Determine the (X, Y) coordinate at the center of the cell enclosing the given text.  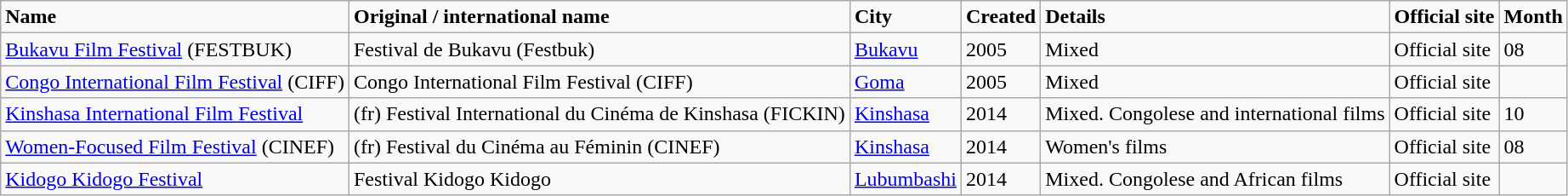
Bukavu (905, 49)
Kidogo Kidogo Festival (175, 179)
Mixed. Congolese and African films (1215, 179)
Bukavu Film Festival (FESTBUK) (175, 49)
Original / international name (599, 17)
Mixed. Congolese and international films (1215, 114)
(fr) Festival International du Cinéma de Kinshasa (FICKIN) (599, 114)
(fr) Festival du Cinéma au Féminin (CINEF) (599, 147)
Women-Focused Film Festival (CINEF) (175, 147)
City (905, 17)
Month (1533, 17)
Details (1215, 17)
Name (175, 17)
Created (1000, 17)
Goma (905, 82)
10 (1533, 114)
Festival de Bukavu (Festbuk) (599, 49)
Festival Kidogo Kidogo (599, 179)
Kinshasa International Film Festival (175, 114)
Lubumbashi (905, 179)
Women's films (1215, 147)
